Scan for the cell matching the given text and deliver its [X, Y] coordinate at center. 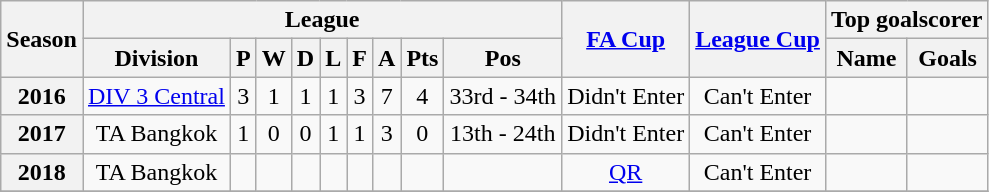
4 [422, 96]
Pos [503, 58]
2017 [42, 134]
L [334, 58]
Division [156, 58]
F [360, 58]
Goals [947, 58]
W [274, 58]
League Cup [758, 39]
2016 [42, 96]
Top goalscorer [906, 20]
13th - 24th [503, 134]
FA Cup [626, 39]
League [322, 20]
Season [42, 39]
P [243, 58]
QR [626, 172]
7 [386, 96]
DIV 3 Central [156, 96]
33rd - 34th [503, 96]
2018 [42, 172]
A [386, 58]
Pts [422, 58]
Name [866, 58]
D [305, 58]
